Identify which cell holds the provided text, then report its [x, y] central coordinate. 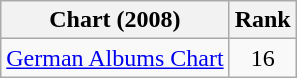
16 [262, 58]
Chart (2008) [115, 20]
German Albums Chart [115, 58]
Rank [262, 20]
